For the text-containing cell, return its midpoint in [x, y] coordinate format. 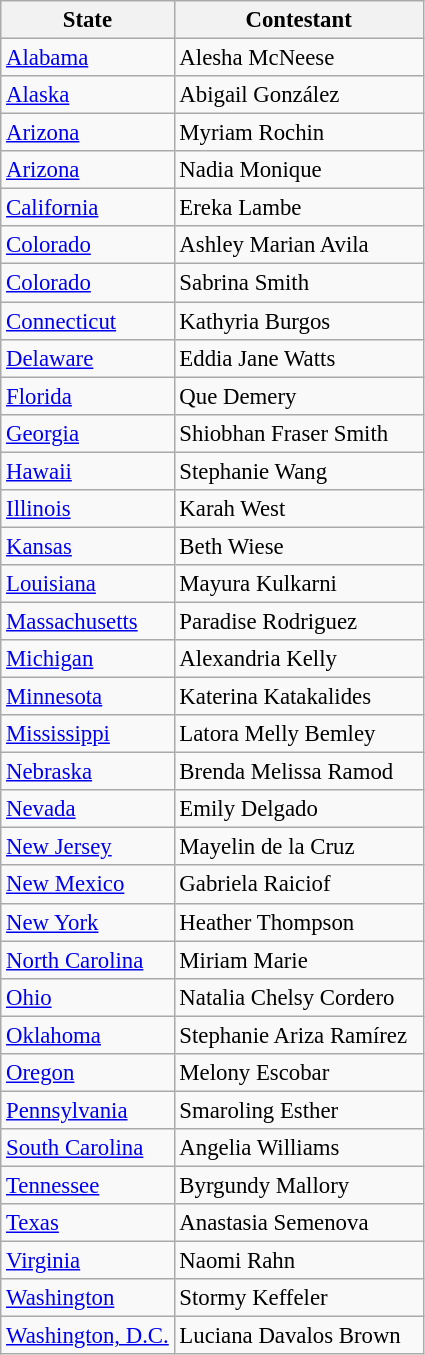
Alabama [88, 58]
Nevada [88, 809]
Kansas [88, 546]
Washington, D.C. [88, 1336]
Myriam Rochin [298, 133]
Georgia [88, 433]
Natalia Chelsy Cordero [298, 997]
Emily Delgado [298, 809]
Beth Wiese [298, 546]
Smaroling Esther [298, 1110]
Katerina Katakalides [298, 697]
Karah West [298, 509]
Byrgundy Mallory [298, 1185]
Tennessee [88, 1185]
Alexandria Kelly [298, 659]
New Mexico [88, 885]
Nadia Monique [298, 170]
North Carolina [88, 960]
Melony Escobar [298, 1073]
Abigail González [298, 95]
Stephanie Ariza Ramírez [298, 1035]
Naomi Rahn [298, 1261]
Oklahoma [88, 1035]
Michigan [88, 659]
Stormy Keffeler [298, 1298]
Hawaii [88, 471]
Stephanie Wang [298, 471]
New York [88, 922]
Eddia Jane Watts [298, 358]
Massachusetts [88, 621]
Luciana Davalos Brown [298, 1336]
Alesha McNeese [298, 58]
Miriam Marie [298, 960]
Illinois [88, 509]
Contestant [298, 20]
Pennsylvania [88, 1110]
Paradise Rodriguez [298, 621]
Ashley Marian Avila [298, 245]
Que Demery [298, 396]
California [88, 208]
State [88, 20]
Mississippi [88, 734]
New Jersey [88, 847]
Nebraska [88, 772]
Anastasia Semenova [298, 1223]
Mayelin de la Cruz [298, 847]
Latora Melly Bemley [298, 734]
Connecticut [88, 321]
Brenda Melissa Ramod [298, 772]
Oregon [88, 1073]
Heather Thompson [298, 922]
Angelia Williams [298, 1148]
South Carolina [88, 1148]
Texas [88, 1223]
Gabriela Raiciof [298, 885]
Delaware [88, 358]
Louisiana [88, 584]
Washington [88, 1298]
Ereka Lambe [298, 208]
Florida [88, 396]
Alaska [88, 95]
Sabrina Smith [298, 283]
Mayura Kulkarni [298, 584]
Virginia [88, 1261]
Minnesota [88, 697]
Ohio [88, 997]
Kathyria Burgos [298, 321]
Shiobhan Fraser Smith [298, 433]
